Extract the (x, y) coordinate from the center of the cell holding the provided text.  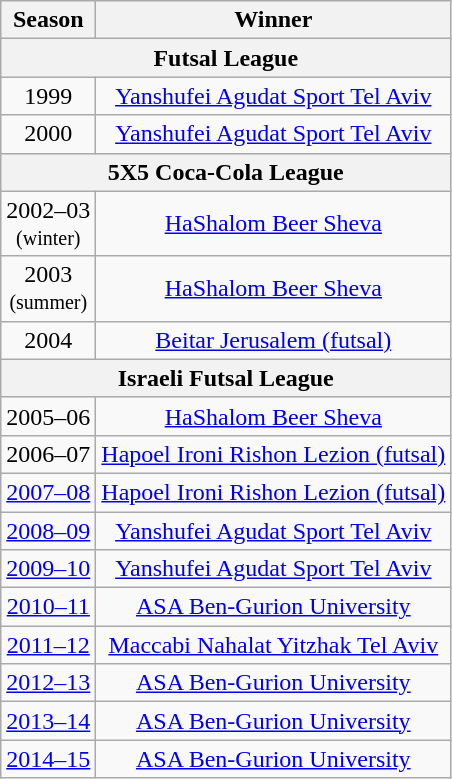
2003(summer) (48, 288)
2005–06 (48, 416)
2011–12 (48, 645)
2004 (48, 340)
2002–03(winter) (48, 224)
Beitar Jerusalem (futsal) (274, 340)
Season (48, 20)
Israeli Futsal League (226, 378)
Winner (274, 20)
2000 (48, 134)
2010–11 (48, 607)
Futsal League (226, 58)
2014–15 (48, 759)
2012–13 (48, 683)
Maccabi Nahalat Yitzhak Tel Aviv (274, 645)
2013–14 (48, 721)
1999 (48, 96)
2008–09 (48, 531)
5X5 Coca-Cola League (226, 172)
2009–10 (48, 569)
2006–07 (48, 454)
2007–08 (48, 492)
